Determine the [X, Y] coordinate at the center of the cell enclosing the given text.  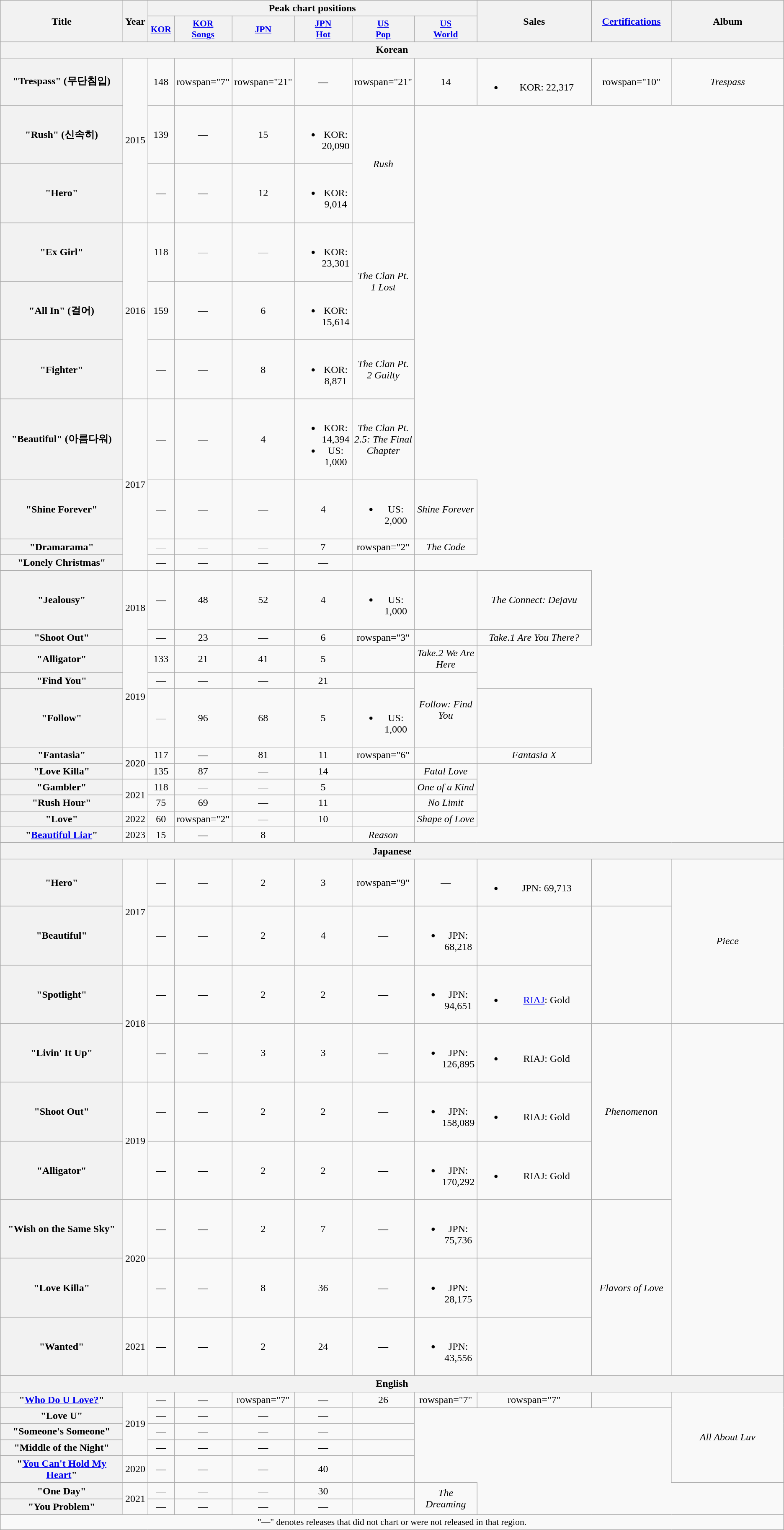
148 [161, 81]
KOR: 9,014 [323, 193]
"Rush Hour" [62, 803]
2015 [135, 140]
Shape of Love [446, 819]
Flavors of Love [632, 1288]
The Connect: Dejavu [534, 600]
"Ex Girl" [62, 252]
"All In" (걸어) [62, 311]
The Dreaming [446, 1499]
"Jealousy" [62, 600]
Trespass [727, 81]
Shine Forever [446, 509]
KOR: 23,301 [323, 252]
40 [323, 1469]
24 [323, 1346]
36 [323, 1288]
2016 [135, 311]
81 [263, 755]
"Middle of the Night" [62, 1447]
KOR: 22,317 [534, 81]
"One Day" [62, 1491]
JPN: 68,218 [446, 935]
No Limit [446, 803]
"You Problem" [62, 1507]
Fatal Love [446, 771]
41 [263, 659]
48 [203, 600]
"Lonely Christmas" [62, 563]
87 [203, 771]
2022 [135, 819]
30 [323, 1491]
Album [727, 21]
"Beautiful" [62, 935]
The Clan Pt. 2 Guilty [383, 369]
The Code [446, 547]
Take.2 We Are Here [446, 659]
"Who Do U Love?" [62, 1400]
68 [263, 718]
"Love U" [62, 1416]
139 [161, 135]
12 [263, 193]
96 [203, 718]
Certifications [632, 21]
"Someone's Someone" [62, 1432]
10 [323, 819]
Peak chart positions [312, 8]
"Wish on the Same Sky" [62, 1229]
26 [383, 1400]
"Rush" (신속히) [62, 135]
KOR: 14,394US: 1,000 [323, 439]
The Clan Pt. 1 Lost [383, 281]
KORSongs [203, 29]
Korean [392, 50]
"Dramarama" [62, 547]
rowspan="10" [632, 81]
60 [161, 819]
The Clan Pt. 2.5: The Final Chapter [383, 439]
"Livin' It Up" [62, 1053]
"Wanted" [62, 1346]
133 [161, 659]
Follow: Find You [446, 710]
135 [161, 771]
52 [263, 600]
"Fighter" [62, 369]
"Follow" [62, 718]
JPN: 94,651 [446, 994]
JPN: 43,556 [446, 1346]
75 [161, 803]
159 [161, 311]
Sales [534, 21]
"Find You" [62, 681]
Year [135, 21]
KOR: 20,090 [323, 135]
Take.1 Are You There? [534, 637]
rowspan="6" [383, 755]
Title [62, 21]
KOR [161, 29]
"Fantasia" [62, 755]
JPNHot [323, 29]
Japanese [392, 851]
117 [161, 755]
JPN [263, 29]
JPN: 170,292 [446, 1170]
All About Luv [727, 1437]
69 [203, 803]
USPop [383, 29]
"Beautiful Liar" [62, 835]
"—" denotes releases that did not chart or were not released in that region. [392, 1522]
One of a Kind [446, 787]
Piece [727, 941]
"Shine Forever" [62, 509]
"Trespass" (무단침입) [62, 81]
KOR: 15,614 [323, 311]
"Beautiful" (아름다워) [62, 439]
rowspan="9" [383, 883]
"Love" [62, 819]
JPN: 75,736 [446, 1229]
JPN: 158,089 [446, 1112]
rowspan="3" [383, 637]
JPN: 126,895 [446, 1053]
Rush [383, 164]
US: 2,000 [383, 509]
"You Can't Hold My Heart" [62, 1469]
Phenomenon [632, 1112]
JPN: 28,175 [446, 1288]
"Gambler" [62, 787]
English [392, 1384]
Reason [383, 835]
23 [203, 637]
2023 [135, 835]
USWorld [446, 29]
KOR: 8,871 [323, 369]
Fantasia X [534, 755]
"Spotlight" [62, 994]
JPN: 69,713 [534, 883]
